Determine the [x, y] coordinate at the center of the cell enclosing the given text.  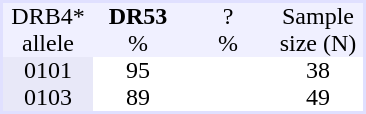
0103 [48, 98]
size (N) [318, 44]
allele [48, 44]
? [228, 16]
89 [138, 98]
38 [318, 70]
0101 [48, 70]
49 [318, 98]
Sample [318, 16]
DRB4* [48, 16]
95 [138, 70]
DR53 [138, 16]
